Search for the cell housing the specified text and yield its [x, y] center coordinate. 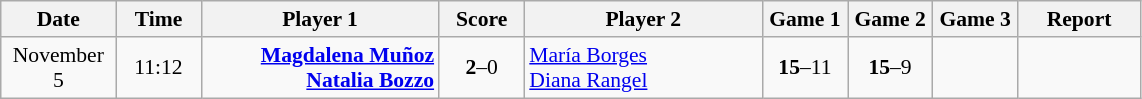
María Borges Diana Rangel [643, 68]
Game 3 [976, 19]
November 5 [58, 68]
15–11 [804, 68]
Magdalena Muñoz Natalia Bozzo [320, 68]
Player 2 [643, 19]
15–9 [890, 68]
Player 1 [320, 19]
Time [158, 19]
Score [482, 19]
Date [58, 19]
Report [1080, 19]
Game 2 [890, 19]
2–0 [482, 68]
11:12 [158, 68]
Game 1 [804, 19]
